Return the (x, y) coordinate for the center point of the cell that contains the specified text.  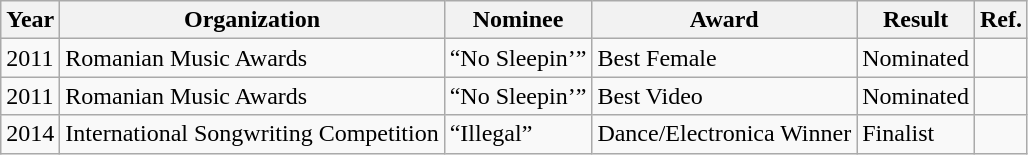
Dance/Electronica Winner (724, 134)
Best Video (724, 96)
Nominee (518, 20)
Year (30, 20)
Organization (252, 20)
Award (724, 20)
2014 (30, 134)
Finalist (916, 134)
Best Female (724, 58)
Result (916, 20)
“Illegal” (518, 134)
Ref. (1000, 20)
International Songwriting Competition (252, 134)
